Identify which cell holds the provided text, then report its [x, y] central coordinate. 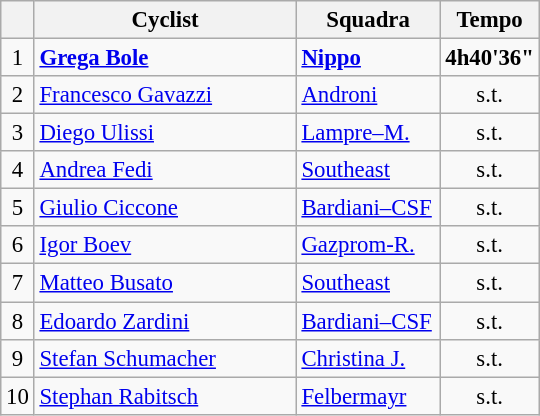
4 [18, 170]
5 [18, 208]
10 [18, 396]
Nippo [368, 58]
Andrea Fedi [165, 170]
9 [18, 358]
Felbermayr [368, 396]
Squadra [368, 20]
Gazprom-R. [368, 245]
Stephan Rabitsch [165, 396]
Francesco Gavazzi [165, 95]
Edoardo Zardini [165, 321]
1 [18, 58]
2 [18, 95]
8 [18, 321]
Cyclist [165, 20]
Stefan Schumacher [165, 358]
7 [18, 283]
3 [18, 133]
Diego Ulissi [165, 133]
6 [18, 245]
Tempo [490, 20]
Lampre–M. [368, 133]
Christina J. [368, 358]
4h40'36" [490, 58]
Giulio Ciccone [165, 208]
Matteo Busato [165, 283]
Androni [368, 95]
Igor Boev [165, 245]
Grega Bole [165, 58]
